Return (X, Y) of the center of cell containing provided text 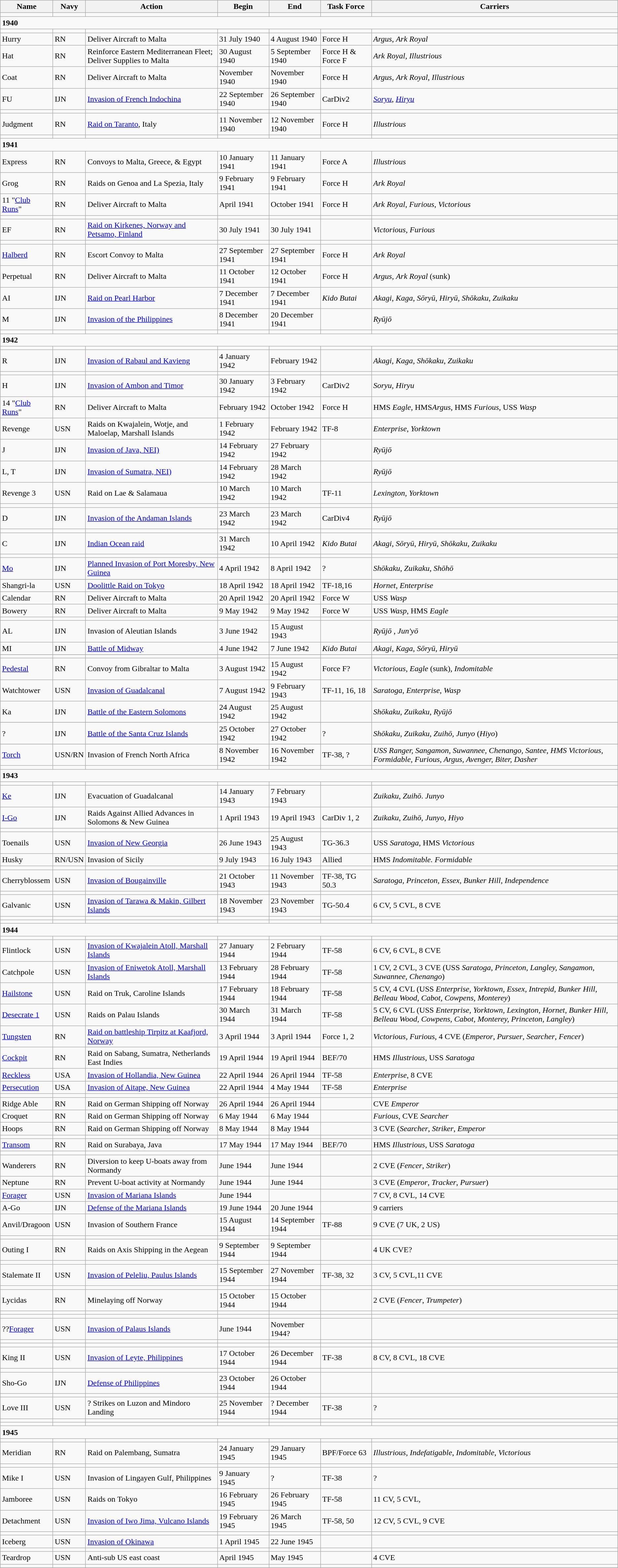
5 CV, 6 CVL (USS Enterprise, Yorktown, Lexington, Hornet, Bunker Hill, Belleau Wood, Cowpens, Cabot, Monterey, Princeton, Langley) (495, 1015)
Raid on Pearl Harbor (151, 298)
M (27, 319)
Victorious, Eagle (sunk), Indomitable (495, 669)
7 CV, 8 CVL, 14 CVE (495, 1195)
7 August 1942 (243, 690)
15 September 1944 (243, 1275)
2 CVE (Fencer, Trumpeter) (495, 1300)
Neptune (27, 1183)
11 CV, 5 CVL, (495, 1499)
Raid on Kirkenes, Norway and Petsamo, Finland (151, 230)
Cockpit (27, 1058)
AI (27, 298)
Torch (27, 755)
Zuikaku, Zuihō. Junyo (495, 796)
26 March 1945 (295, 1521)
Carriers (495, 7)
King II (27, 1357)
Forager (27, 1195)
4 April 1942 (243, 568)
3 June 1942 (243, 631)
CarDiv4 (346, 518)
Evacuation of Guadalcanal (151, 796)
Raid on Lae & Salamaua (151, 493)
12 CV, 5 CVL, 9 CVE (495, 1521)
26 February 1945 (295, 1499)
4 January 1942 (243, 360)
Convoys to Malta, Greece, & Egypt (151, 162)
RN/USN (69, 860)
TF-38, ? (346, 755)
Invasion of Guadalcanal (151, 690)
Express (27, 162)
11 November 1940 (243, 124)
Enterprise, Yorktown (495, 429)
EF (27, 230)
1944 (309, 930)
1 CV, 2 CVL, 3 CVE (USS Saratoga, Princeton, Langley, Sangamon, Suwannee, Chenango) (495, 972)
Invasion of Bougainville (151, 880)
26 September 1940 (295, 99)
1942 (309, 340)
30 March 1944 (243, 1015)
Invasion of Peleliu, Paulus Islands (151, 1275)
15 August 1942 (295, 669)
Invasion of Lingayen Gulf, Philippines (151, 1478)
Jamboree (27, 1499)
30 January 1942 (243, 385)
6 CV, 5 CVL, 8 CVE (495, 905)
Shōkaku, Zuikaku, Zuihō, Junyo (Hiyo) (495, 733)
Calendar (27, 598)
15 August 1943 (295, 631)
12 November 1940 (295, 124)
??Forager (27, 1329)
Judgment (27, 124)
Battle of the Eastern Solomons (151, 712)
Diversion to keep U-boats away from Normandy (151, 1165)
HMS Indomitable. Formidable (495, 860)
11 November 1943 (295, 880)
TG-36.3 (346, 843)
Pedestal (27, 669)
I-Go (27, 818)
6 CV, 6 CVL, 8 CVE (495, 950)
Invasion of Sumatra, NEI) (151, 472)
31 March 1944 (295, 1015)
Raids Against Allied Advances in Solomons & New Guinea (151, 818)
Invasion of Okinawa (151, 1542)
MI (27, 648)
Iceberg (27, 1542)
Shōkaku, Zuikaku, Shōhō (495, 568)
Tungsten (27, 1036)
TF-11 (346, 493)
Invasion of French North Africa (151, 755)
Action (151, 7)
Argus, Ark Royal (495, 39)
1943 (309, 775)
Anvil/Dragoon (27, 1225)
1 April 1945 (243, 1542)
Invasion of Aleutian Islands (151, 631)
Meridian (27, 1453)
4 CVE (495, 1558)
Raid on Taranto, Italy (151, 124)
Force H & Force F (346, 56)
Watchtower (27, 690)
USS Wasp (495, 598)
27 October 1942 (295, 733)
Battle of Midway (151, 648)
Force F? (346, 669)
16 July 1943 (295, 860)
14 January 1943 (243, 796)
29 January 1945 (295, 1453)
17 February 1944 (243, 993)
Saratoga, Princeton, Essex, Bunker Hill, Independence (495, 880)
Enterprise (495, 1087)
Invasion of the Philippines (151, 319)
Hornet, Enterprise (495, 585)
27 February 1942 (295, 450)
15 August 1944 (243, 1225)
Name (27, 7)
Wanderers (27, 1165)
Husky (27, 860)
May 1945 (295, 1558)
Mike I (27, 1478)
Invasion of Java, NEI) (151, 450)
Zuikaku, Zuihō, Junyo, Hiyo (495, 818)
25 November 1944 (243, 1408)
1940 (309, 23)
Invasion of Ambon and Timor (151, 385)
Toenails (27, 843)
27 January 1944 (243, 950)
Invasion of Palaus Islands (151, 1329)
11 January 1941 (295, 162)
Raid on battleship Tirpitz at Kaafjord, Norway (151, 1036)
4 August 1940 (295, 39)
9 carriers (495, 1208)
20 June 1944 (295, 1208)
Invasion of Rabaul and Kavieng (151, 360)
D (27, 518)
4 June 1942 (243, 648)
Reckless (27, 1075)
November 1944? (295, 1329)
3 CVE (Searcher, Striker, Emperor (495, 1129)
Victorious, Furious, 4 CVE (Emperor, Pursuer, Searcher, Fencer) (495, 1036)
Detachment (27, 1521)
10 January 1941 (243, 162)
Invasion of Tarawa & Makin, Gilbert Islands (151, 905)
TF-58, 50 (346, 1521)
Galvanic (27, 905)
31 July 1940 (243, 39)
USS Ranger, Sangamon, Suwannee, Chenango, Santee, HMS Victorious, Formidable, Furious, Argus, Avenger, Biter, Dasher (495, 755)
11 "Club Runs" (27, 205)
Croquet (27, 1116)
C (27, 543)
Invasion of Eniwetok Atoll, Marshall Islands (151, 972)
Invasion of Southern France (151, 1225)
Battle of the Santa Cruz Islands (151, 733)
Minelaying off Norway (151, 1300)
Persecution (27, 1087)
Saratoga, Enterprise, Wasp (495, 690)
Shōkaku, Zuikaku, Ryūjō (495, 712)
3 CV, 5 CVL,11 CVE (495, 1275)
TF-11, 16, 18 (346, 690)
BPF/Force 63 (346, 1453)
Victorious, Furious (495, 230)
Raids on Tokyo (151, 1499)
2 February 1944 (295, 950)
TF-8 (346, 429)
Sho-Go (27, 1383)
End (295, 7)
4 May 1944 (295, 1087)
Reinforce Eastern Mediterranean Fleet; Deliver Supplies to Malta (151, 56)
Illustrious, Indefatigable, Indomitable, Victorious (495, 1453)
Mo (27, 568)
Task Force (346, 7)
AL (27, 631)
Planned Invasion of Port Moresby, New Guinea (151, 568)
Halberd (27, 255)
28 February 1944 (295, 972)
Invasion of Leyte, Philippines (151, 1357)
Ridge Able (27, 1104)
11 October 1941 (243, 277)
? Strikes on Luzon and Mindoro Landing (151, 1408)
Raid on Sabang, Sumatra, Netherlands East Indies (151, 1058)
Convoy from Gibraltar to Malta (151, 669)
Lexington, Yorktown (495, 493)
Raid on Truk, Caroline Islands (151, 993)
Cherryblossem (27, 880)
27 November 1944 (295, 1275)
Lycidas (27, 1300)
Ka (27, 712)
9 CVE (7 UK, 2 US) (495, 1225)
Invasion of Kwajalein Atoll, Marshall Islands (151, 950)
Navy (69, 7)
Doolittle Raid on Tokyo (151, 585)
20 December 1941 (295, 319)
13 February 1944 (243, 972)
Invasion of Sicily (151, 860)
Akagi, Kaga, Sōryū, Hiryū, Shōkaku, Zuikaku (495, 298)
Invasion of French Indochina (151, 99)
19 February 1945 (243, 1521)
Force 1, 2 (346, 1036)
Invasion of Iwo Jima, Vulcano Islands (151, 1521)
Indian Ocean raid (151, 543)
26 December 1944 (295, 1357)
23 October 1944 (243, 1383)
Catchpole (27, 972)
16 November 1942 (295, 755)
Hurry (27, 39)
Anti-sub US east coast (151, 1558)
23 November 1943 (295, 905)
14 September 1944 (295, 1225)
Hoops (27, 1129)
Argus, Ark Royal, Illustrious (495, 77)
Force A (346, 162)
USN/RN (69, 755)
FU (27, 99)
8 November 1942 (243, 755)
26 June 1943 (243, 843)
USS Wasp, HMS Eagle (495, 610)
5 CV, 4 CVL (USS Enterprise, Yorktown, Essex, Intrepid, Bunker Hill, Belleau Wood, Cabot, Cowpens, Monterey) (495, 993)
19 June 1944 (243, 1208)
H (27, 385)
24 August 1942 (243, 712)
Escort Convoy to Malta (151, 255)
TF-38, TG 50.3 (346, 880)
Begin (243, 7)
1 February 1942 (243, 429)
5 September 1940 (295, 56)
9 February 1943 (295, 690)
4 UK CVE? (495, 1250)
25 August 1943 (295, 843)
Ark Royal, Illustrious (495, 56)
Ke (27, 796)
Outing I (27, 1250)
TG-50.4 (346, 905)
Enterprise, 8 CVE (495, 1075)
3 February 1942 (295, 385)
Flintlock (27, 950)
Perpetual (27, 277)
10 April 1942 (295, 543)
Raids on Kwajalein, Wotje, and Maloelap, Marshall Islands (151, 429)
18 November 1943 (243, 905)
8 December 1941 (243, 319)
Ryūjō , Jun'yō (495, 631)
3 CVE (Emperor, Tracker, Pursuer) (495, 1183)
14 "Club Runs" (27, 407)
Defense of the Mariana Islands (151, 1208)
HMS Eagle, HMSArgus, HMS Furious, USS Wasp (495, 407)
Hailstone (27, 993)
Raids on Axis Shipping in the Aegean (151, 1250)
A-Go (27, 1208)
Raid on Palembang, Sumatra (151, 1453)
1945 (309, 1432)
J (27, 450)
Invasion of Hollandia, New Guinea (151, 1075)
8 CV, 8 CVL, 18 CVE (495, 1357)
Raid on Surabaya, Java (151, 1145)
1 April 1943 (243, 818)
Teardrop (27, 1558)
October 1942 (295, 407)
18 February 1944 (295, 993)
October 1941 (295, 205)
12 October 1941 (295, 277)
24 January 1945 (243, 1453)
Shangri-la (27, 585)
Invasion of New Georgia (151, 843)
Raids on Palau Islands (151, 1015)
Akagi, Kaga, Sōryū, Hiryū (495, 648)
Desecrate 1 (27, 1015)
TF-88 (346, 1225)
Hat (27, 56)
Transom (27, 1145)
Revenge 3 (27, 493)
TF-18,16 (346, 585)
Bowery (27, 610)
9 January 1945 (243, 1478)
Invasion of Mariana Islands (151, 1195)
Allied (346, 860)
CVE Emperor (495, 1104)
Defense of Philippines (151, 1383)
30 August 1940 (243, 56)
Love III (27, 1408)
28 March 1942 (295, 472)
25 August 1942 (295, 712)
Ark Royal, Furious, Victorious (495, 205)
Coat (27, 77)
Raids on Genoa and La Spezia, Italy (151, 183)
R (27, 360)
Stalemate II (27, 1275)
Revenge (27, 429)
7 February 1943 (295, 796)
CarDiv 1, 2 (346, 818)
19 April 1943 (295, 818)
9 July 1943 (243, 860)
Invasion of Aitape, New Guinea (151, 1087)
8 April 1942 (295, 568)
USS Saratoga, HMS Victorious (495, 843)
7 June 1942 (295, 648)
22 September 1940 (243, 99)
April 1941 (243, 205)
16 February 1945 (243, 1499)
Invasion of the Andaman Islands (151, 518)
L, T (27, 472)
1941 (309, 145)
Prevent U-boat activity at Normandy (151, 1183)
Akagi, Sōryū, Hiryū, Shōkaku, Zuikaku (495, 543)
26 October 1944 (295, 1383)
25 October 1942 (243, 733)
April 1945 (243, 1558)
17 October 1944 (243, 1357)
3 August 1942 (243, 669)
Akagi, Kaga, Shōkaku, Zuikaku (495, 360)
31 March 1942 (243, 543)
? December 1944 (295, 1408)
Furious, CVE Searcher (495, 1116)
22 June 1945 (295, 1542)
Argus, Ark Royal (sunk) (495, 277)
2 CVE (Fencer, Striker) (495, 1165)
TF-38, 32 (346, 1275)
21 October 1943 (243, 880)
Grog (27, 183)
